Pinpoint the cell where the given text exists, returning its [X, Y] midpoint coordinate. 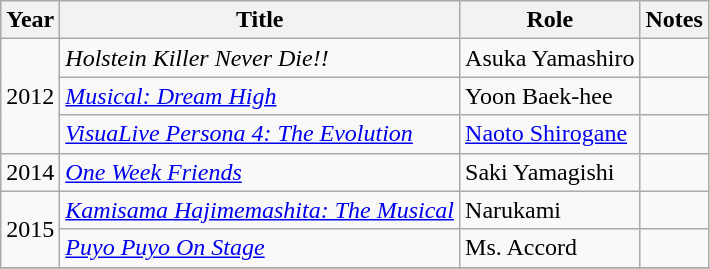
Puyo Puyo On Stage [260, 248]
2012 [30, 96]
VisuaLive Persona 4: The Evolution [260, 134]
Kamisama Hajimemashita: The Musical [260, 210]
Asuka Yamashiro [550, 58]
Musical: Dream High [260, 96]
Holstein Killer Never Die!! [260, 58]
Saki Yamagishi [550, 172]
2015 [30, 229]
Year [30, 20]
Yoon Baek-hee [550, 96]
Notes [674, 20]
One Week Friends [260, 172]
2014 [30, 172]
Role [550, 20]
Ms. Accord [550, 248]
Narukami [550, 210]
Naoto Shirogane [550, 134]
Title [260, 20]
